Scan for the cell matching the given text and deliver its (x, y) coordinate at center. 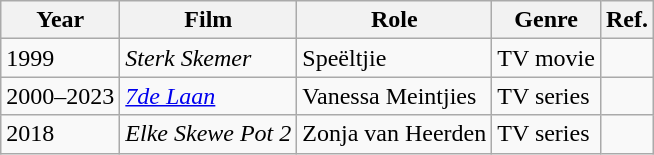
Zonja van Heerden (394, 134)
Year (60, 20)
TV movie (546, 58)
Elke Skewe Pot 2 (208, 134)
Vanessa Meintjies (394, 96)
Role (394, 20)
2000–2023 (60, 96)
Speëltjie (394, 58)
1999 (60, 58)
7de Laan (208, 96)
Film (208, 20)
Ref. (626, 20)
2018 (60, 134)
Sterk Skemer (208, 58)
Genre (546, 20)
